Scan for the cell matching the given text and deliver its [x, y] coordinate at center. 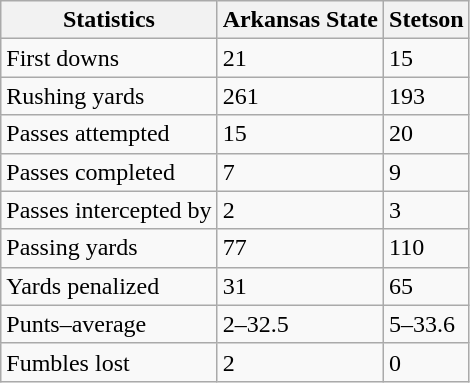
2–32.5 [300, 324]
31 [300, 286]
193 [427, 96]
Passes attempted [109, 134]
Yards penalized [109, 286]
3 [427, 210]
7 [300, 172]
20 [427, 134]
77 [300, 248]
65 [427, 286]
Punts–average [109, 324]
Passes completed [109, 172]
110 [427, 248]
Rushing yards [109, 96]
5–33.6 [427, 324]
Passes intercepted by [109, 210]
261 [300, 96]
Arkansas State [300, 20]
0 [427, 362]
9 [427, 172]
21 [300, 58]
First downs [109, 58]
Passing yards [109, 248]
Stetson [427, 20]
Fumbles lost [109, 362]
Statistics [109, 20]
